Determine the (X, Y) coordinate at the center of the cell enclosing the given text.  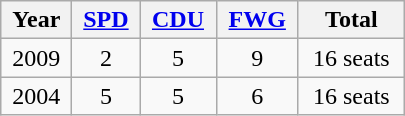
CDU (178, 20)
Total (351, 20)
SPD (106, 20)
FWG (257, 20)
2 (106, 58)
Year (36, 20)
9 (257, 58)
2009 (36, 58)
2004 (36, 96)
6 (257, 96)
